Search for the cell housing the specified text and yield its [X, Y] center coordinate. 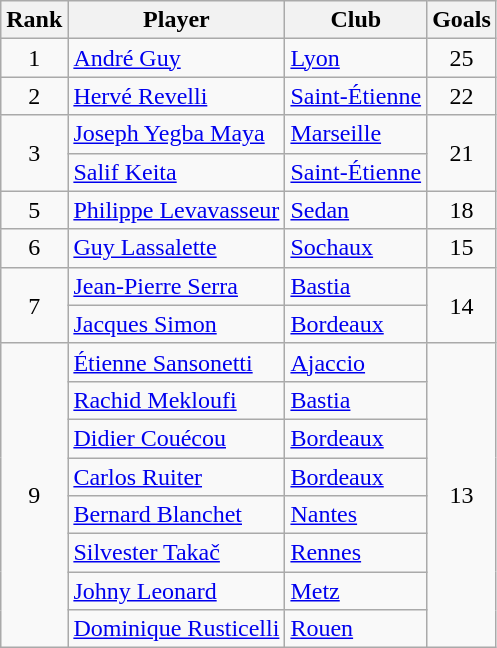
15 [462, 248]
André Guy [176, 58]
Philippe Levavasseur [176, 210]
1 [34, 58]
Sedan [356, 210]
Jean-Pierre Serra [176, 286]
Club [356, 20]
Rank [34, 20]
Hervé Revelli [176, 96]
Marseille [356, 134]
3 [34, 153]
Carlos Ruiter [176, 477]
Étienne Sansonetti [176, 362]
Johny Leonard [176, 591]
Silvester Takač [176, 553]
Rachid Mekloufi [176, 400]
Rouen [356, 629]
Sochaux [356, 248]
22 [462, 96]
Player [176, 20]
14 [462, 305]
7 [34, 305]
Nantes [356, 515]
Lyon [356, 58]
Dominique Rusticelli [176, 629]
6 [34, 248]
Joseph Yegba Maya [176, 134]
Goals [462, 20]
18 [462, 210]
Guy Lassalette [176, 248]
2 [34, 96]
Bernard Blanchet [176, 515]
Metz [356, 591]
5 [34, 210]
Salif Keita [176, 172]
Jacques Simon [176, 324]
21 [462, 153]
13 [462, 495]
Rennes [356, 553]
9 [34, 495]
25 [462, 58]
Didier Couécou [176, 438]
Ajaccio [356, 362]
